Pinpoint the cell where the given text exists, returning its (x, y) midpoint coordinate. 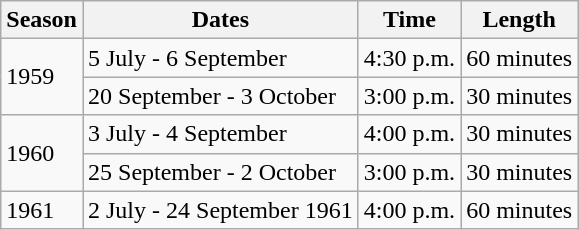
Length (520, 20)
1959 (42, 77)
4:30 p.m. (409, 58)
25 September - 2 October (220, 172)
3 July - 4 September (220, 134)
1960 (42, 153)
2 July - 24 September 1961 (220, 210)
20 September - 3 October (220, 96)
Dates (220, 20)
1961 (42, 210)
Time (409, 20)
Season (42, 20)
5 July - 6 September (220, 58)
